Extract the (x, y) coordinate from the center of the cell holding the provided text.  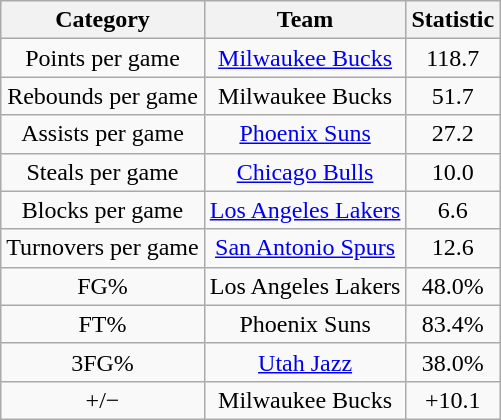
12.6 (453, 248)
Statistic (453, 20)
San Antonio Spurs (305, 248)
6.6 (453, 210)
27.2 (453, 134)
118.7 (453, 58)
FG% (102, 286)
Category (102, 20)
+10.1 (453, 400)
83.4% (453, 324)
48.0% (453, 286)
10.0 (453, 172)
Chicago Bulls (305, 172)
Rebounds per game (102, 96)
51.7 (453, 96)
FT% (102, 324)
Utah Jazz (305, 362)
Points per game (102, 58)
38.0% (453, 362)
Turnovers per game (102, 248)
Steals per game (102, 172)
+/− (102, 400)
3FG% (102, 362)
Team (305, 20)
Blocks per game (102, 210)
Assists per game (102, 134)
